Determine the [X, Y] coordinate at the center of the cell enclosing the given text.  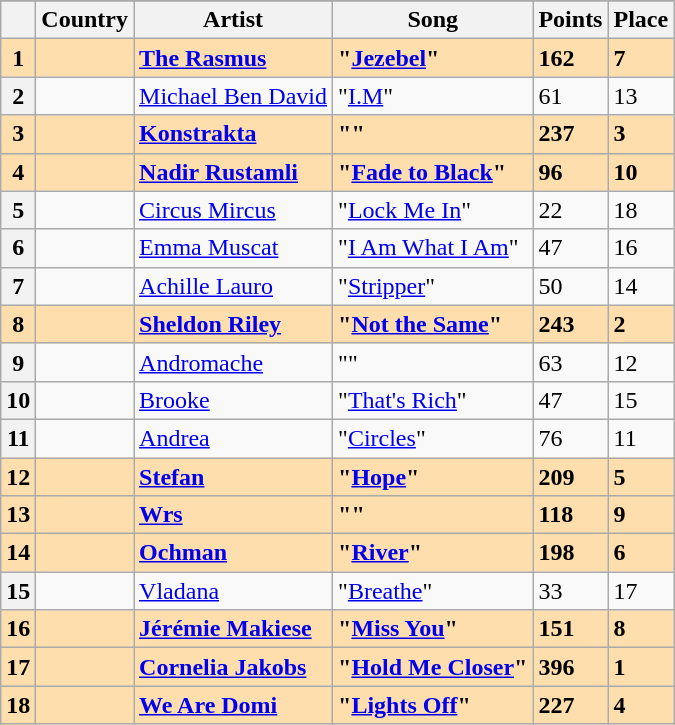
Andrea [234, 438]
22 [570, 210]
243 [570, 324]
76 [570, 438]
Emma Muscat [234, 248]
"Jezebel" [433, 58]
151 [570, 629]
396 [570, 667]
198 [570, 553]
227 [570, 705]
Vladana [234, 591]
96 [570, 172]
The Rasmus [234, 58]
Stefan [234, 477]
33 [570, 591]
"I Am What I Am" [433, 248]
Wrs [234, 515]
"Circles" [433, 438]
61 [570, 96]
Circus Mircus [234, 210]
"Breathe" [433, 591]
162 [570, 58]
237 [570, 134]
"Lock Me In" [433, 210]
118 [570, 515]
"Not the Same" [433, 324]
Brooke [234, 400]
Ochman [234, 553]
"Hold Me Closer" [433, 667]
Michael Ben David [234, 96]
"Miss You" [433, 629]
We Are Domi [234, 705]
Nadir Rustamli [234, 172]
"Hope" [433, 477]
"Fade to Black" [433, 172]
Artist [234, 20]
63 [570, 362]
Konstrakta [234, 134]
"Lights Off" [433, 705]
209 [570, 477]
Achille Lauro [234, 286]
Country [85, 20]
"That's Rich" [433, 400]
Sheldon Riley [234, 324]
"Stripper" [433, 286]
Place [641, 20]
50 [570, 286]
Song [433, 20]
Cornelia Jakobs [234, 667]
Jérémie Makiese [234, 629]
"River" [433, 553]
Points [570, 20]
Andromache [234, 362]
"I.M" [433, 96]
